Extract the [x, y] coordinate from the center of the cell holding the provided text.  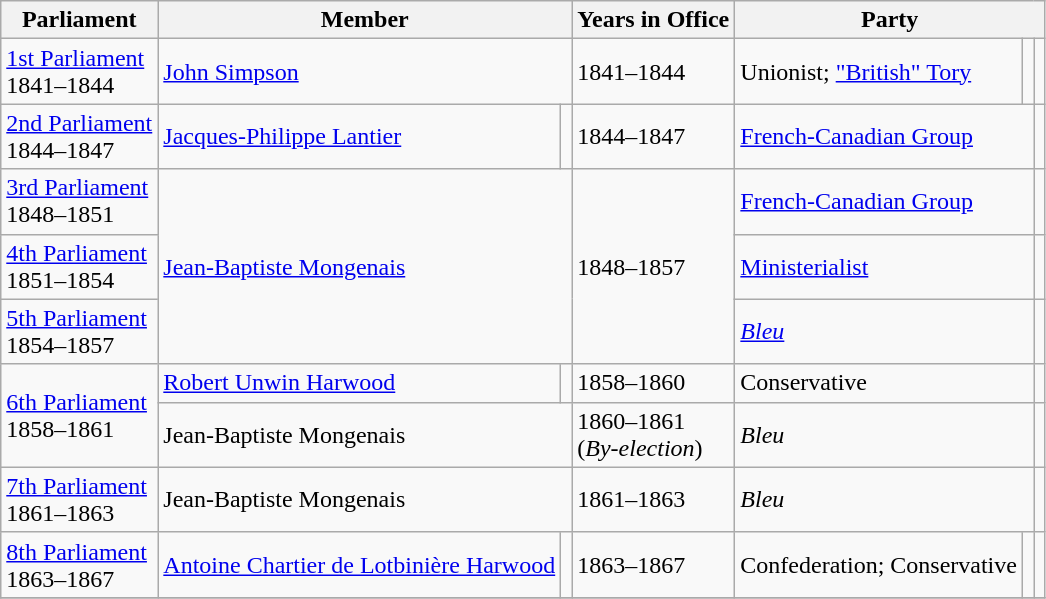
3rd Parliament 1848–1851 [80, 202]
6th Parliament 1858–1861 [80, 416]
John Simpson [365, 72]
Years in Office [654, 20]
Robert Unwin Harwood [360, 383]
1844–1847 [654, 136]
Conservative [884, 383]
Parliament [80, 20]
7th Parliament 1861–1863 [80, 500]
4th Parliament 1851–1854 [80, 266]
Confederation; Conservative [879, 564]
Unionist; "British" Tory [879, 72]
1861–1863 [654, 500]
1860–1861 (By-election) [654, 434]
1863–1867 [654, 564]
5th Parliament 1854–1857 [80, 332]
1st Parliament1841–1844 [80, 72]
Party [890, 20]
Member [365, 20]
Ministerialist [884, 266]
Jacques-Philippe Lantier [360, 136]
8th Parliament 1863–1867 [80, 564]
1841–1844 [654, 72]
Antoine Chartier de Lotbinière Harwood [360, 564]
2nd Parliament 1844–1847 [80, 136]
1858–1860 [654, 383]
1848–1857 [654, 266]
